Locate the cell with the specified text and output its (X, Y) center coordinate. 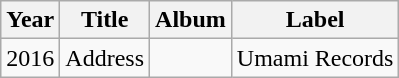
2016 (30, 58)
Label (315, 20)
Album (191, 20)
Year (30, 20)
Title (105, 20)
Address (105, 58)
Umami Records (315, 58)
